Locate the cell with the specified text and output its (x, y) center coordinate. 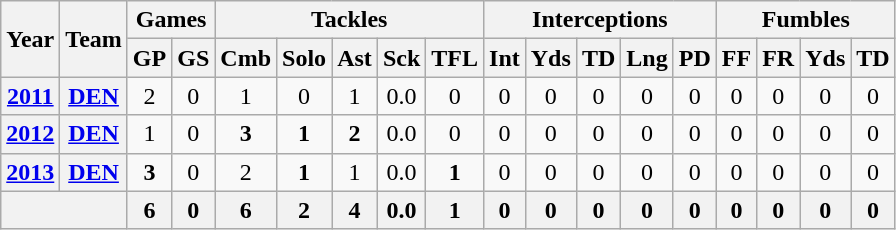
Tackles (350, 20)
4 (355, 210)
Ast (355, 58)
Team (94, 39)
2011 (30, 96)
GP (149, 58)
2012 (30, 134)
FF (736, 58)
Cmb (246, 58)
TFL (455, 58)
FR (778, 58)
Solo (304, 58)
PD (694, 58)
GS (194, 58)
Games (170, 20)
Interceptions (600, 20)
Sck (401, 58)
Lng (647, 58)
Year (30, 39)
Int (505, 58)
2013 (30, 172)
Fumbles (806, 20)
